Identify which cell holds the provided text, then report its [X, Y] central coordinate. 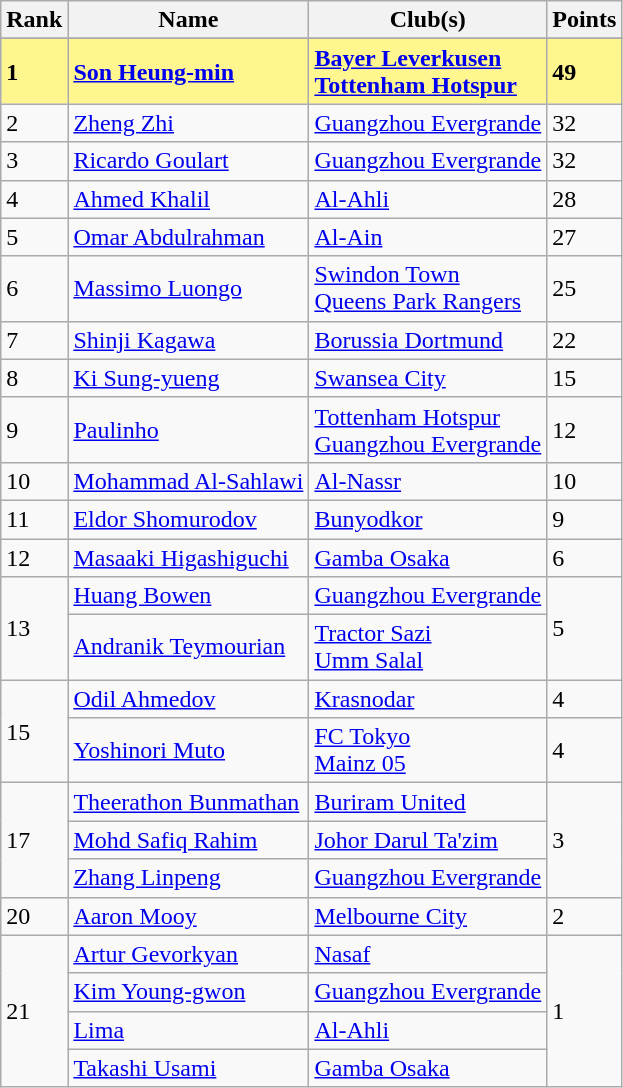
21 [34, 1011]
Mohammad Al-Sahlawi [188, 481]
Aaron Mooy [188, 916]
20 [34, 916]
Zheng Zhi [188, 123]
Paulinho [188, 430]
Club(s) [428, 20]
Swansea City [428, 378]
Kim Young-gwon [188, 992]
13 [34, 628]
Bayer Leverkusen Tottenham Hotspur [428, 72]
Massimo Luongo [188, 288]
Andranik Teymourian [188, 648]
Huang Bowen [188, 596]
Yoshinori Muto [188, 750]
7 [34, 340]
Tottenham Hotspur Guangzhou Evergrande [428, 430]
Rank [34, 20]
Eldor Shomurodov [188, 519]
Tractor Sazi Umm Salal [428, 648]
49 [584, 72]
FC Tokyo Mainz 05 [428, 750]
Krasnodar [428, 699]
Artur Gevorkyan [188, 954]
Zhang Linpeng [188, 878]
Ricardo Goulart [188, 161]
Al-Ain [428, 237]
Al-Nassr [428, 481]
Takashi Usami [188, 1068]
Lima [188, 1030]
Borussia Dortmund [428, 340]
Buriram United [428, 802]
Masaaki Higashiguchi [188, 557]
Ahmed Khalil [188, 199]
28 [584, 199]
Name [188, 20]
Nasaf [428, 954]
Shinji Kagawa [188, 340]
Omar Abdulrahman [188, 237]
Odil Ahmedov [188, 699]
Points [584, 20]
Ki Sung-yueng [188, 378]
Swindon Town Queens Park Rangers [428, 288]
Theerathon Bunmathan [188, 802]
11 [34, 519]
17 [34, 840]
Son Heung-min [188, 72]
Mohd Safiq Rahim [188, 840]
Bunyodkor [428, 519]
Melbourne City [428, 916]
27 [584, 237]
Johor Darul Ta'zim [428, 840]
8 [34, 378]
25 [584, 288]
22 [584, 340]
